Identify which cell holds the provided text, then report its (x, y) central coordinate. 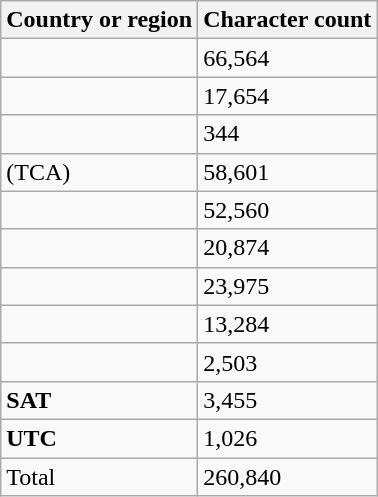
Country or region (100, 20)
Total (100, 477)
20,874 (288, 248)
SAT (100, 400)
3,455 (288, 400)
58,601 (288, 172)
23,975 (288, 286)
260,840 (288, 477)
66,564 (288, 58)
UTC (100, 438)
1,026 (288, 438)
Character count (288, 20)
52,560 (288, 210)
13,284 (288, 324)
17,654 (288, 96)
2,503 (288, 362)
344 (288, 134)
(TCA) (100, 172)
